For the text-containing cell, return its midpoint in (x, y) coordinate format. 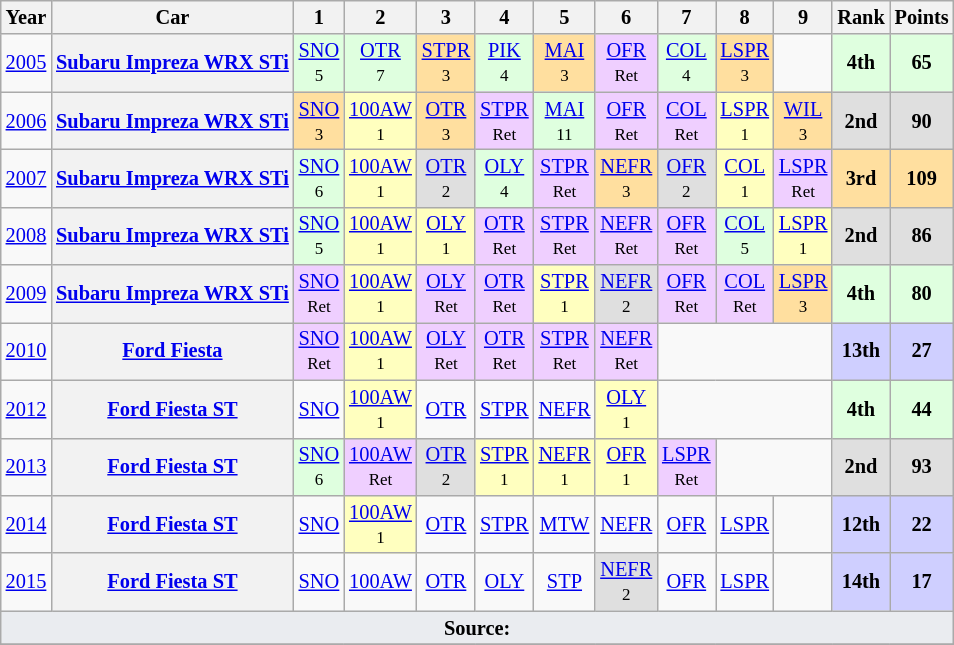
2007 (26, 178)
2 (380, 17)
Points (922, 17)
44 (922, 409)
100AW Ret (380, 467)
90 (922, 121)
93 (922, 467)
COL 1 (745, 178)
86 (922, 236)
WIL 3 (803, 121)
8 (745, 17)
COL 4 (686, 63)
OTR 7 (380, 63)
22 (922, 524)
SNO 3 (319, 121)
STPR 3 (446, 63)
2014 (26, 524)
2005 (26, 63)
3rd (860, 178)
OLY (504, 582)
OTR 3 (446, 121)
OLY 4 (504, 178)
5 (565, 17)
2015 (26, 582)
MAI 11 (565, 121)
2010 (26, 351)
27 (922, 351)
12th (860, 524)
6 (626, 17)
Source: (478, 628)
NEFR 3 (626, 178)
OFR 2 (686, 178)
2013 (26, 467)
Car (172, 17)
2006 (26, 121)
2009 (26, 294)
NEFR 1 (565, 467)
65 (922, 63)
COL 5 (745, 236)
9 (803, 17)
13th (860, 351)
1 (319, 17)
80 (922, 294)
100AW (380, 582)
Year (26, 17)
PIK 4 (504, 63)
4 (504, 17)
109 (922, 178)
3 (446, 17)
7 (686, 17)
14th (860, 582)
17 (922, 582)
2008 (26, 236)
MTW (565, 524)
Ford Fiesta (172, 351)
STP (565, 582)
MAI 3 (565, 63)
OFR 1 (626, 467)
Rank (860, 17)
2012 (26, 409)
